Output the (x, y) coordinate of the center of the cell containing the given text.  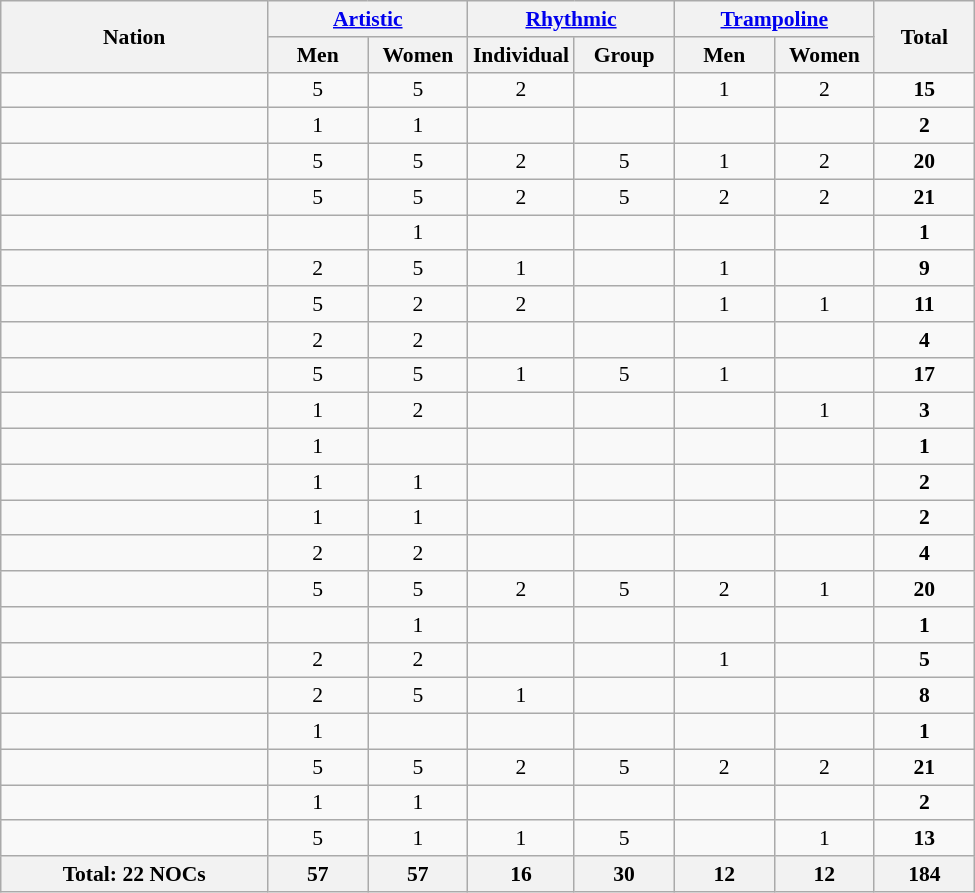
Group (624, 55)
8 (924, 696)
16 (521, 874)
13 (924, 839)
Total (924, 36)
30 (624, 874)
15 (924, 90)
Total: 22 NOCs (134, 874)
184 (924, 874)
17 (924, 375)
Artistic (368, 19)
Individual (521, 55)
9 (924, 269)
Trampoline (774, 19)
Rhythmic (571, 19)
Nation (134, 36)
11 (924, 304)
3 (924, 411)
